For the text-containing cell, return its midpoint in [x, y] coordinate format. 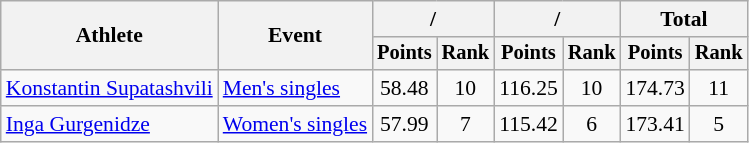
Men's singles [295, 88]
5 [719, 124]
174.73 [654, 88]
Event [295, 36]
7 [466, 124]
173.41 [654, 124]
Inga Gurgenidze [110, 124]
58.48 [404, 88]
Athlete [110, 36]
Total [684, 19]
Konstantin Supatashvili [110, 88]
116.25 [528, 88]
115.42 [528, 124]
Women's singles [295, 124]
57.99 [404, 124]
6 [592, 124]
11 [719, 88]
